Locate the cell with the specified text and output its (X, Y) center coordinate. 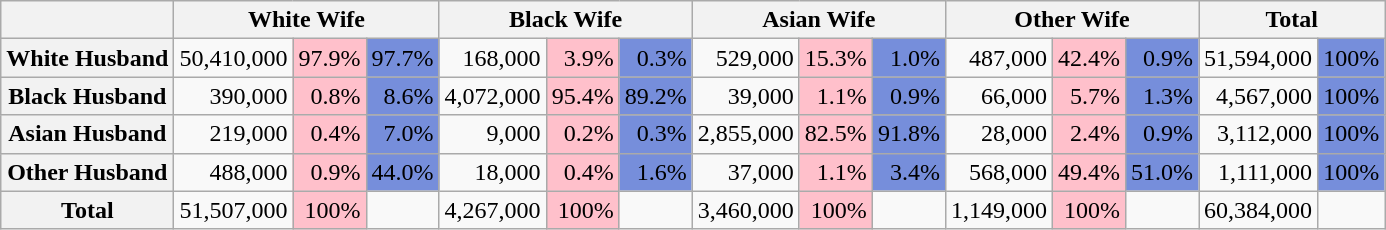
487,000 (998, 58)
1.0% (908, 58)
4,267,000 (492, 210)
0.8% (330, 96)
Other Wife (1072, 20)
51.0% (1162, 172)
529,000 (746, 58)
51,507,000 (234, 210)
82.5% (836, 134)
White Husband (88, 58)
Black Wife (566, 20)
168,000 (492, 58)
3,112,000 (1258, 134)
4,072,000 (492, 96)
97.7% (402, 58)
488,000 (234, 172)
219,000 (234, 134)
1.6% (656, 172)
White Wife (306, 20)
66,000 (998, 96)
51,594,000 (1258, 58)
Other Husband (88, 172)
95.4% (582, 96)
39,000 (746, 96)
9,000 (492, 134)
Asian Husband (88, 134)
3,460,000 (746, 210)
18,000 (492, 172)
2,855,000 (746, 134)
91.8% (908, 134)
2.4% (1088, 134)
568,000 (998, 172)
3.9% (582, 58)
49.4% (1088, 172)
28,000 (998, 134)
Asian Wife (818, 20)
3.4% (908, 172)
50,410,000 (234, 58)
390,000 (234, 96)
42.4% (1088, 58)
1,149,000 (998, 210)
Black Husband (88, 96)
15.3% (836, 58)
44.0% (402, 172)
7.0% (402, 134)
37,000 (746, 172)
4,567,000 (1258, 96)
60,384,000 (1258, 210)
5.7% (1088, 96)
8.6% (402, 96)
89.2% (656, 96)
0.2% (582, 134)
1.3% (1162, 96)
1,111,000 (1258, 172)
97.9% (330, 58)
